Pinpoint the cell where the given text exists, returning its [x, y] midpoint coordinate. 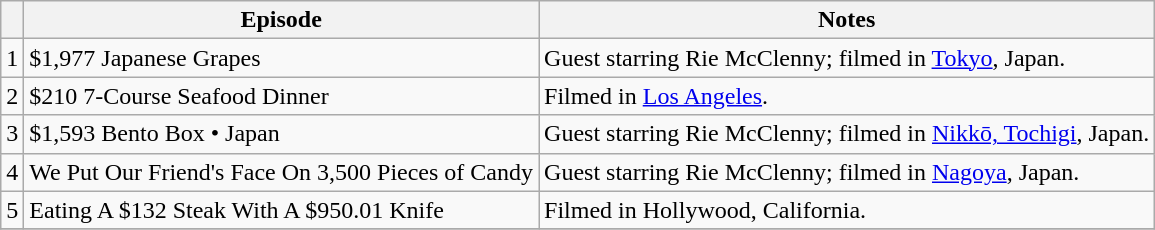
Filmed in Hollywood, California. [847, 210]
Notes [847, 20]
4 [12, 172]
We Put Our Friend's Face On 3,500 Pieces of Candy [282, 172]
1 [12, 58]
Eating A $132 Steak With A $950.01 Knife [282, 210]
Episode [282, 20]
$1,977 Japanese Grapes [282, 58]
$1,593 Bento Box • Japan [282, 134]
$210 7-Course Seafood Dinner [282, 96]
3 [12, 134]
2 [12, 96]
Guest starring Rie McClenny; filmed in Nikkō, Tochigi, Japan. [847, 134]
Guest starring Rie McClenny; filmed in Tokyo, Japan. [847, 58]
Filmed in Los Angeles. [847, 96]
Guest starring Rie McClenny; filmed in Nagoya, Japan. [847, 172]
5 [12, 210]
